Output the [X, Y] coordinate of the center of the cell containing the given text.  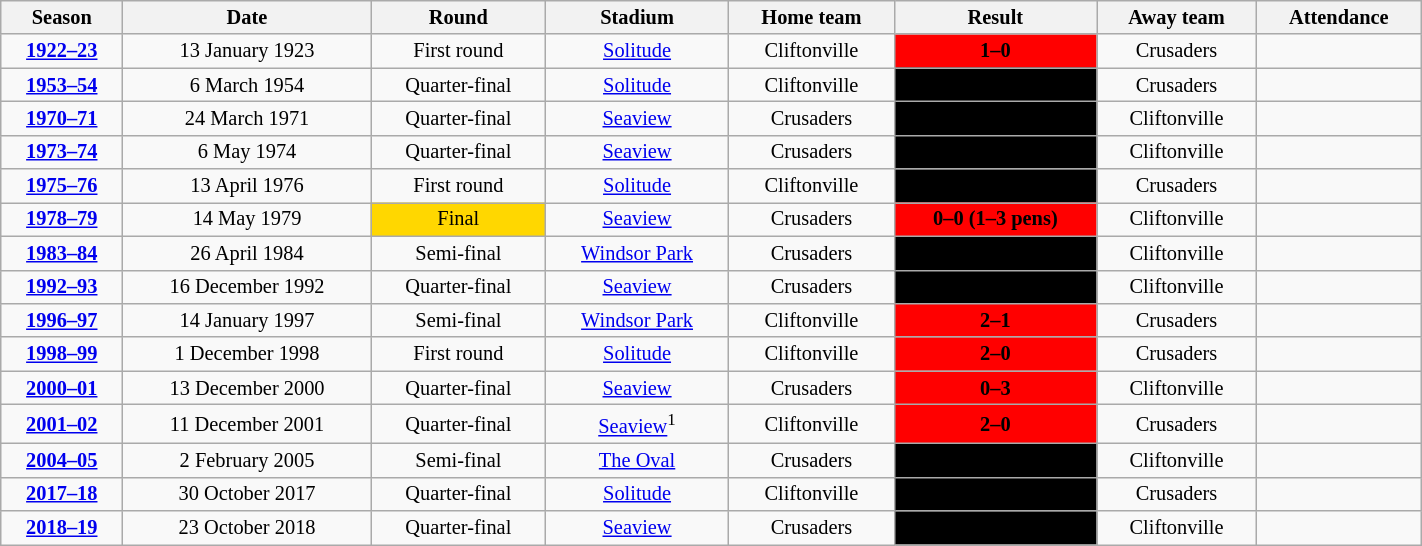
1 December 1998 [247, 354]
1998–99 [62, 354]
11 December 2001 [247, 424]
1922–23 [62, 51]
6 March 1954 [247, 85]
2–3 [995, 494]
4–3 (aet) [995, 527]
1–4 [995, 186]
1992–93 [62, 287]
14 May 1979 [247, 219]
Home team [812, 17]
3–2 [995, 253]
24 March 1971 [247, 118]
14 January 1997 [247, 320]
2000–01 [62, 388]
1996–97 [62, 320]
1953–54 [62, 85]
0–0 (1–3 pens) [995, 219]
13 April 1976 [247, 186]
23 October 2018 [247, 527]
2001–02 [62, 424]
1970–71 [62, 118]
0–4 [995, 85]
Round [458, 17]
2017–18 [62, 494]
0–3 [995, 388]
13 December 2000 [247, 388]
16 December 1992 [247, 287]
Season [62, 17]
2 February 2005 [247, 460]
Result [995, 17]
Seaview1 [636, 424]
13 January 1923 [247, 51]
1978–79 [62, 219]
1973–74 [62, 152]
3–0 [995, 152]
Away team [1177, 17]
26 April 1984 [247, 253]
Final [458, 219]
6 May 1974 [247, 152]
1983–84 [62, 253]
2018–19 [62, 527]
Date [247, 17]
Attendance [1338, 17]
The Oval [636, 460]
1975–76 [62, 186]
Stadium [636, 17]
2–1 [995, 320]
2004–05 [62, 460]
30 October 2017 [247, 494]
